Locate the cell with the specified text and output its [X, Y] center coordinate. 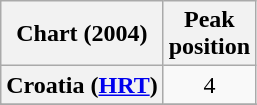
Chart (2004) [82, 34]
Croatia (HRT) [82, 85]
4 [209, 85]
Peakposition [209, 34]
